Search for the cell housing the specified text and yield its (X, Y) center coordinate. 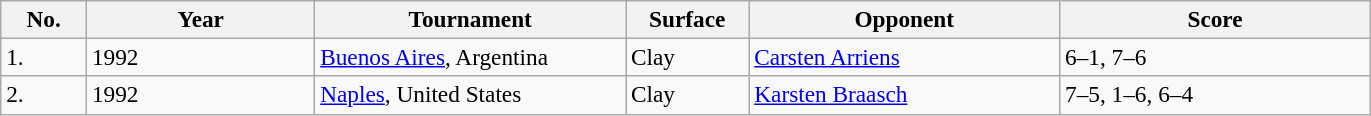
1. (44, 57)
7–5, 1–6, 6–4 (1216, 95)
Year (201, 19)
Karsten Braasch (904, 95)
Surface (688, 19)
Score (1216, 19)
6–1, 7–6 (1216, 57)
Naples, United States (470, 95)
No. (44, 19)
Opponent (904, 19)
Buenos Aires, Argentina (470, 57)
2. (44, 95)
Carsten Arriens (904, 57)
Tournament (470, 19)
